Extract the (X, Y) coordinate from the center of the cell holding the provided text.  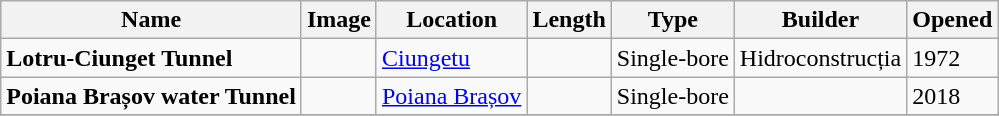
Poiana Brașov water Tunnel (152, 96)
1972 (952, 58)
Lotru-Ciunget Tunnel (152, 58)
Image (338, 20)
Poiana Brașov (451, 96)
Ciungetu (451, 58)
Name (152, 20)
2018 (952, 96)
Hidroconstrucția (820, 58)
Length (569, 20)
Location (451, 20)
Builder (820, 20)
Type (672, 20)
Opened (952, 20)
